Determine the [X, Y] coordinate at the center of the cell enclosing the given text.  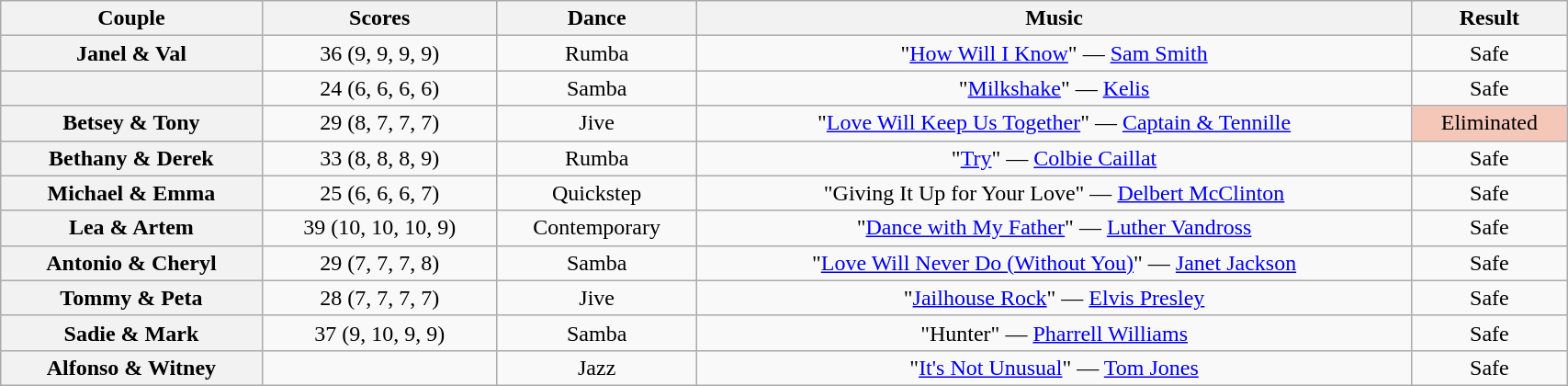
"Milkshake" — Kelis [1055, 88]
Antonio & Cheryl [131, 263]
Tommy & Peta [131, 298]
24 (6, 6, 6, 6) [379, 88]
Scores [379, 18]
Quickstep [597, 193]
"Jailhouse Rock" — Elvis Presley [1055, 298]
39 (10, 10, 10, 9) [379, 228]
28 (7, 7, 7, 7) [379, 298]
36 (9, 9, 9, 9) [379, 53]
Michael & Emma [131, 193]
Sadie & Mark [131, 333]
Betsey & Tony [131, 123]
Janel & Val [131, 53]
33 (8, 8, 8, 9) [379, 158]
"It's Not Unusual" — Tom Jones [1055, 368]
"Love Will Keep Us Together" — Captain & Tennille [1055, 123]
Result [1490, 18]
Dance [597, 18]
29 (8, 7, 7, 7) [379, 123]
Music [1055, 18]
"Love Will Never Do (Without You)" — Janet Jackson [1055, 263]
Eliminated [1490, 123]
Jazz [597, 368]
"Dance with My Father" — Luther Vandross [1055, 228]
Couple [131, 18]
"Hunter" — Pharrell Williams [1055, 333]
"How Will I Know" — Sam Smith [1055, 53]
"Giving It Up for Your Love" — Delbert McClinton [1055, 193]
37 (9, 10, 9, 9) [379, 333]
29 (7, 7, 7, 8) [379, 263]
Alfonso & Witney [131, 368]
25 (6, 6, 6, 7) [379, 193]
Contemporary [597, 228]
Bethany & Derek [131, 158]
"Try" — Colbie Caillat [1055, 158]
Lea & Artem [131, 228]
